From the cell containing the given text, extract its center point as [X, Y] coordinate. 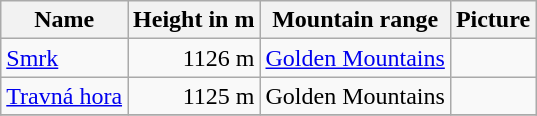
Smrk [64, 58]
Name [64, 20]
Mountain range [355, 20]
1125 m [194, 96]
1126 m [194, 58]
Height in m [194, 20]
Picture [492, 20]
Travná hora [64, 96]
